Scan for the cell matching the given text and deliver its (X, Y) coordinate at center. 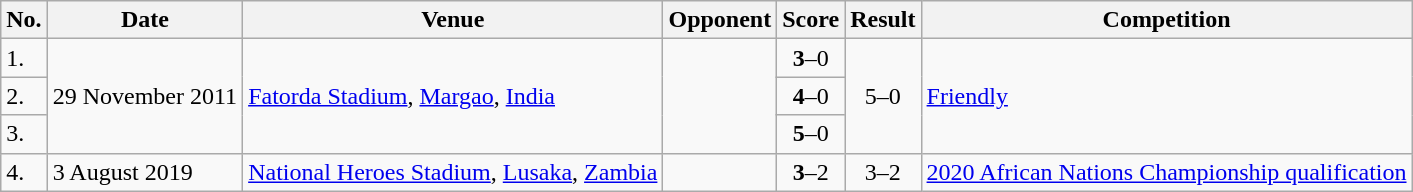
Opponent (720, 20)
Friendly (1166, 96)
29 November 2011 (144, 96)
3. (24, 134)
2020 African Nations Championship qualification (1166, 172)
3–0 (811, 58)
Venue (453, 20)
Result (883, 20)
Fatorda Stadium, Margao, India (453, 96)
Competition (1166, 20)
Date (144, 20)
Score (811, 20)
No. (24, 20)
2. (24, 96)
1. (24, 58)
4–0 (811, 96)
4. (24, 172)
National Heroes Stadium, Lusaka, Zambia (453, 172)
3 August 2019 (144, 172)
